From the cell containing the given text, extract its center point as (X, Y) coordinate. 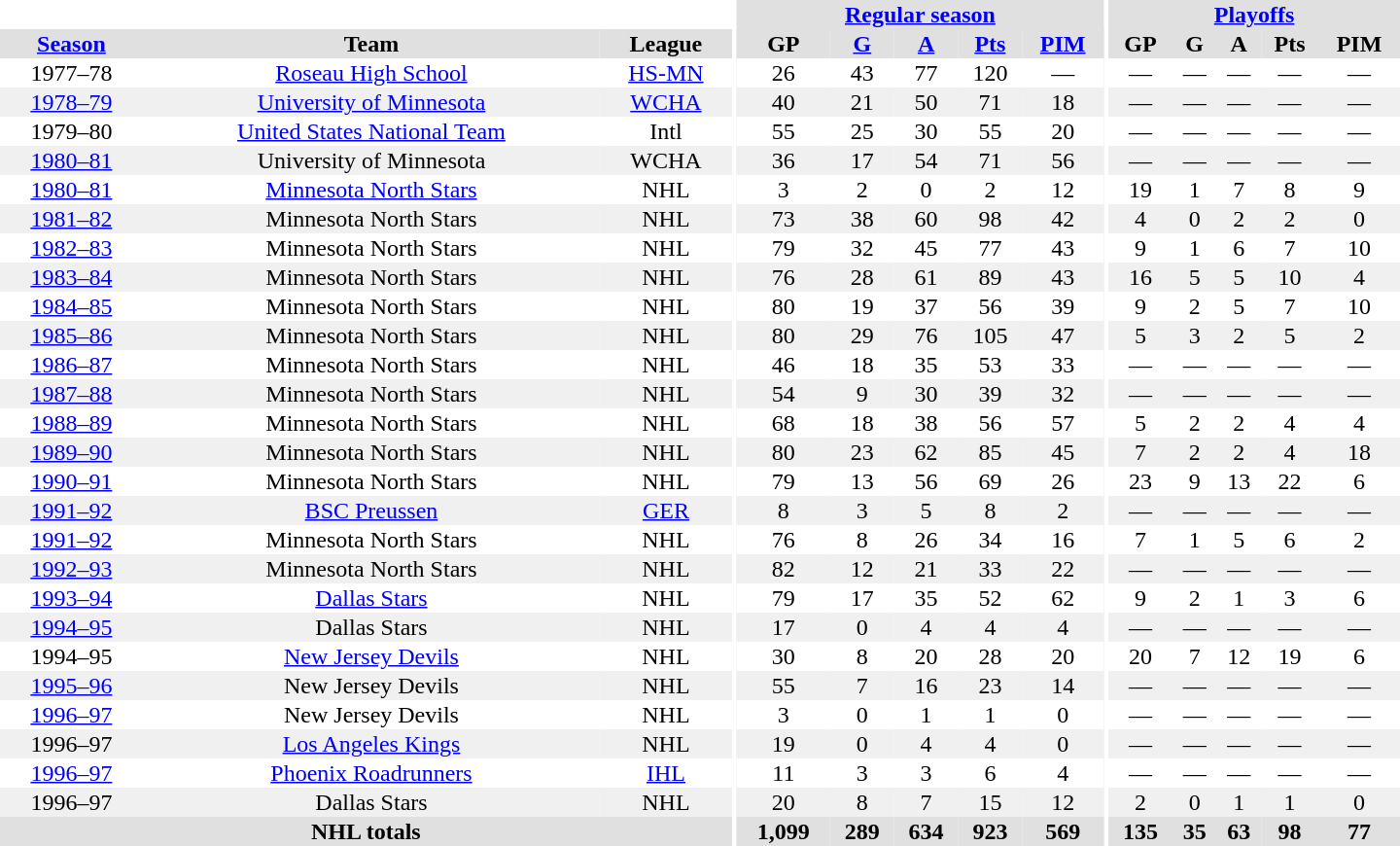
15 (991, 802)
89 (991, 277)
Playoffs (1254, 15)
47 (1063, 335)
Roseau High School (371, 73)
63 (1239, 831)
923 (991, 831)
69 (991, 481)
United States National Team (371, 131)
1989–90 (72, 452)
50 (927, 102)
42 (1063, 219)
HS-MN (666, 73)
IHL (666, 773)
1992–93 (72, 569)
1977–78 (72, 73)
60 (927, 219)
37 (927, 306)
289 (862, 831)
120 (991, 73)
85 (991, 452)
BSC Preussen (371, 511)
1987–88 (72, 394)
Regular season (920, 15)
1981–82 (72, 219)
1983–84 (72, 277)
82 (784, 569)
1988–89 (72, 423)
634 (927, 831)
68 (784, 423)
46 (784, 365)
1985–86 (72, 335)
53 (991, 365)
14 (1063, 686)
1990–91 (72, 481)
1979–80 (72, 131)
1993–94 (72, 598)
25 (862, 131)
League (666, 44)
36 (784, 160)
61 (927, 277)
NHL totals (366, 831)
Los Angeles Kings (371, 744)
73 (784, 219)
135 (1140, 831)
GER (666, 511)
105 (991, 335)
1,099 (784, 831)
569 (1063, 831)
34 (991, 540)
1995–96 (72, 686)
Phoenix Roadrunners (371, 773)
1978–79 (72, 102)
52 (991, 598)
57 (1063, 423)
40 (784, 102)
11 (784, 773)
1986–87 (72, 365)
Season (72, 44)
1982–83 (72, 248)
Team (371, 44)
29 (862, 335)
1984–85 (72, 306)
Intl (666, 131)
